Capture the cell that displays the provided text and extract its (X, Y) central coordinate. 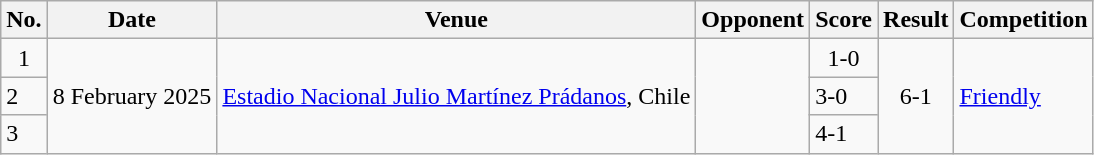
Venue (456, 20)
Score (844, 20)
Result (916, 20)
Estadio Nacional Julio Martínez Prádanos, Chile (456, 96)
Opponent (753, 20)
4-1 (844, 134)
Friendly (1024, 96)
3 (24, 134)
6-1 (916, 96)
8 February 2025 (132, 96)
1 (24, 58)
1-0 (844, 58)
Date (132, 20)
3-0 (844, 96)
No. (24, 20)
2 (24, 96)
Competition (1024, 20)
